Search for the cell housing the specified text and yield its [x, y] center coordinate. 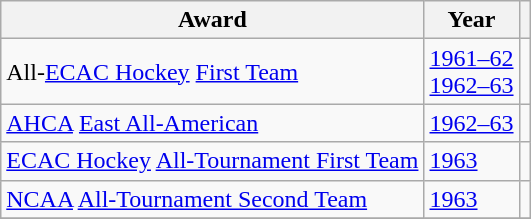
Year [472, 20]
Award [212, 20]
All-ECAC Hockey First Team [212, 72]
1962–63 [472, 123]
ECAC Hockey All-Tournament First Team [212, 161]
1961–621962–63 [472, 72]
NCAA All-Tournament Second Team [212, 199]
AHCA East All-American [212, 123]
